Search for the cell housing the specified text and yield its (x, y) center coordinate. 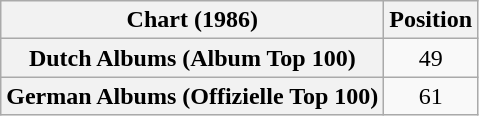
Dutch Albums (Album Top 100) (192, 58)
61 (431, 96)
German Albums (Offizielle Top 100) (192, 96)
49 (431, 58)
Chart (1986) (192, 20)
Position (431, 20)
